Determine the [x, y] coordinate at the center of the cell enclosing the given text.  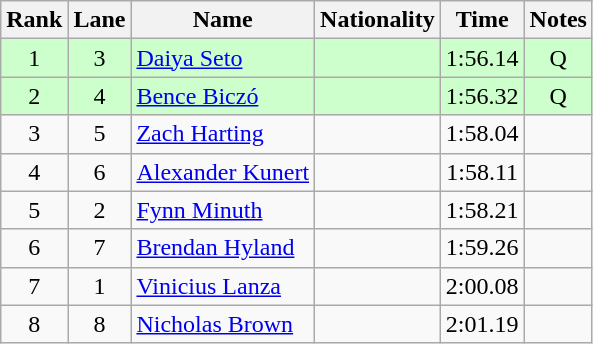
Daiya Seto [223, 58]
Time [482, 20]
Notes [558, 20]
2:00.08 [482, 286]
Zach Harting [223, 134]
Fynn Minuth [223, 210]
Lane [100, 20]
Nationality [378, 20]
1:56.14 [482, 58]
1:56.32 [482, 96]
Rank [34, 20]
2:01.19 [482, 324]
1:59.26 [482, 248]
Brendan Hyland [223, 248]
Nicholas Brown [223, 324]
1:58.04 [482, 134]
Name [223, 20]
Bence Biczó [223, 96]
Vinicius Lanza [223, 286]
1:58.11 [482, 172]
1:58.21 [482, 210]
Alexander Kunert [223, 172]
